Scan for the cell matching the given text and deliver its (X, Y) coordinate at center. 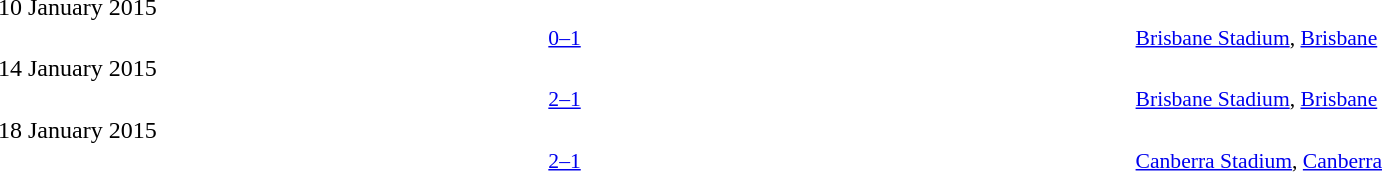
0–1 (564, 38)
2–1 (564, 99)
